From the cell containing the given text, extract its center point as [X, Y] coordinate. 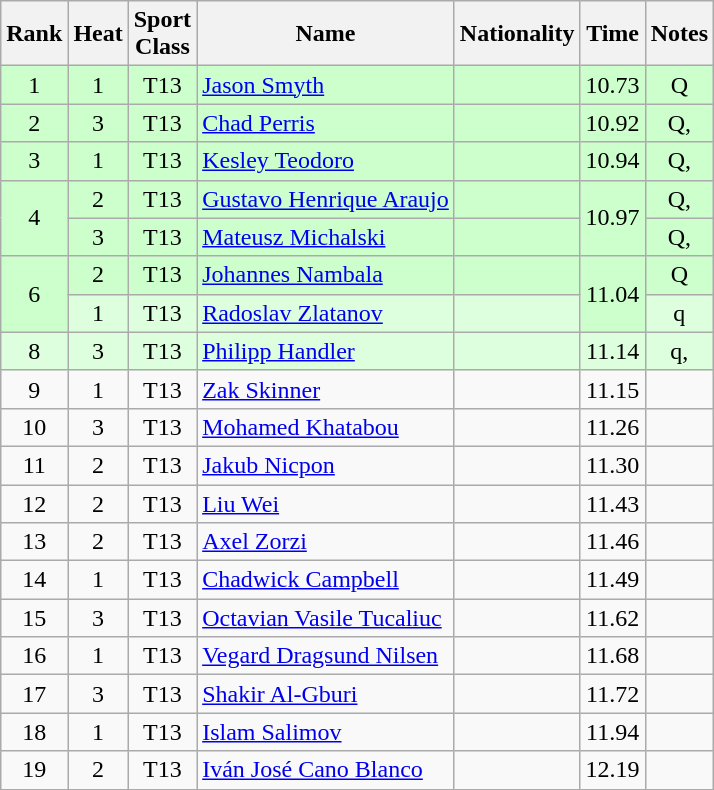
SportClass [162, 34]
19 [34, 770]
6 [34, 294]
Rank [34, 34]
11.43 [612, 503]
12.19 [612, 770]
10.92 [612, 123]
Name [326, 34]
Time [612, 34]
11.15 [612, 389]
11 [34, 465]
11.72 [612, 694]
Mateusz Michalski [326, 237]
Gustavo Henrique Araujo [326, 199]
Notes [679, 34]
Shakir Al-Gburi [326, 694]
11.14 [612, 351]
Radoslav Zlatanov [326, 313]
Liu Wei [326, 503]
Chad Perris [326, 123]
Nationality [517, 34]
10 [34, 427]
10.97 [612, 218]
q, [679, 351]
Heat [98, 34]
18 [34, 732]
9 [34, 389]
13 [34, 542]
Axel Zorzi [326, 542]
Octavian Vasile Tucaliuc [326, 618]
Islam Salimov [326, 732]
Kesley Teodoro [326, 161]
17 [34, 694]
Philipp Handler [326, 351]
11.26 [612, 427]
8 [34, 351]
Jakub Nicpon [326, 465]
16 [34, 656]
Johannes Nambala [326, 275]
Zak Skinner [326, 389]
15 [34, 618]
q [679, 313]
11.46 [612, 542]
12 [34, 503]
11.94 [612, 732]
Jason Smyth [326, 85]
11.62 [612, 618]
14 [34, 580]
Mohamed Khatabou [326, 427]
10.94 [612, 161]
Vegard Dragsund Nilsen [326, 656]
11.49 [612, 580]
Iván José Cano Blanco [326, 770]
11.68 [612, 656]
11.30 [612, 465]
Chadwick Campbell [326, 580]
10.73 [612, 85]
4 [34, 218]
11.04 [612, 294]
